Provide the (x, y) coordinate of the cell's center where the given text is located.  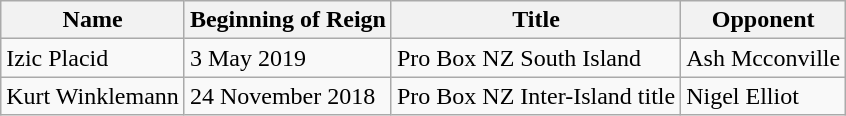
Title (536, 20)
Ash Mcconville (764, 58)
Name (93, 20)
24 November 2018 (288, 96)
Pro Box NZ South Island (536, 58)
3 May 2019 (288, 58)
Beginning of Reign (288, 20)
Pro Box NZ Inter-Island title (536, 96)
Opponent (764, 20)
Izic Placid (93, 58)
Kurt Winklemann (93, 96)
Nigel Elliot (764, 96)
